Extract the (x, y) coordinate from the center of the cell holding the provided text.  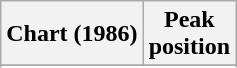
Chart (1986) (72, 34)
Peakposition (189, 34)
